Detect which cell encompasses the target text, then output its (X, Y) center coordinate. 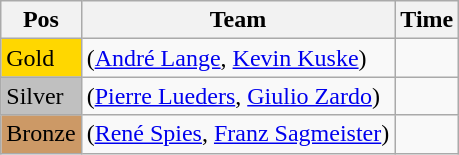
(René Spies, Franz Sagmeister) (238, 134)
Silver (41, 96)
Pos (41, 20)
Team (238, 20)
Gold (41, 58)
(Pierre Lueders, Giulio Zardo) (238, 96)
Time (427, 20)
Bronze (41, 134)
(André Lange, Kevin Kuske) (238, 58)
